Pinpoint the cell where the given text exists, returning its [x, y] midpoint coordinate. 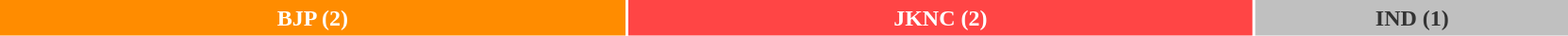
IND (1) [1411, 18]
BJP (2) [313, 18]
JKNC (2) [942, 18]
